Output the (x, y) coordinate of the center of the cell containing the given text.  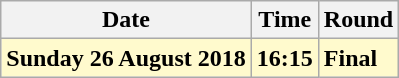
Round (358, 20)
Date (126, 20)
Final (358, 58)
16:15 (284, 58)
Sunday 26 August 2018 (126, 58)
Time (284, 20)
